Find where the given text appears and provide that cell's center as [X, Y] coordinate. 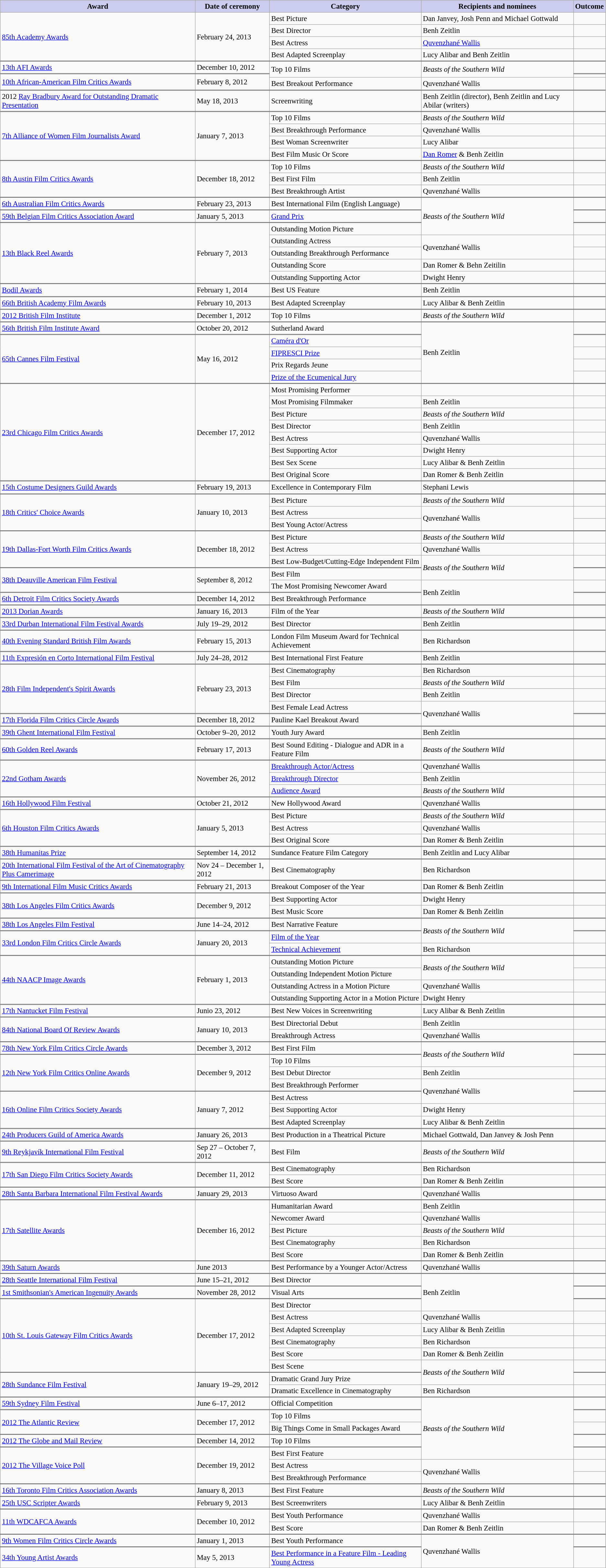
Caméra d'Or [345, 341]
39th Saturn Awards [98, 1267]
Best Film Music Or Score [345, 154]
Bodil Awards [98, 290]
Junio 23, 2012 [232, 1011]
February 1, 2013 [232, 980]
Most Promising Performer [345, 390]
Official Competition [345, 1403]
Audience Award [345, 791]
Stephani Lewis [497, 487]
19th Dallas-Fort Worth Film Critics Awards [98, 549]
Virtuoso Award [345, 1193]
8th Austin Film Critics Awards [98, 179]
Best Screenwriters [345, 1503]
15th Costume Designers Guild Awards [98, 487]
Best New Voices in Screenwriting [345, 1011]
Michael Gottwald, Dan Janvey & Josh Penn [497, 1135]
July 19–29, 2012 [232, 624]
28th Santa Barbara International Film Festival Awards [98, 1193]
June 15–21, 2012 [232, 1280]
Visual Arts [345, 1293]
Best Performance by a Younger Actor/Actress [345, 1267]
June 14–24, 2012 [232, 924]
May 18, 2013 [232, 101]
34th Young Artist Awards [98, 1557]
Award [98, 6]
February 7, 2013 [232, 253]
38th Los Angeles Film Critics Awards [98, 906]
The Most Promising Newcomer Award [345, 586]
Outstanding Score [345, 265]
23rd Chicago Film Critics Awards [98, 432]
Big Things Come in Small Packages Award [345, 1428]
Best Female Lead Actress [345, 707]
20th International Film Festival of the Art of Cinematography Plus Camerimage [98, 870]
Best Debut Director [345, 1073]
Lucy Alibar and Benh Zeitlin [497, 55]
January 20, 2013 [232, 943]
16th Hollywood Film Festival [98, 803]
New Hollywood Award [345, 803]
59th Sydney Film Festival [98, 1403]
January 1, 2013 [232, 1540]
Best Young Actor/Actress [345, 524]
Grand Prix [345, 217]
11th WDCAFCA Awards [98, 1521]
Date of ceremony [232, 6]
33rd Durban International Film Festival Awards [98, 624]
Recipients and nominees [497, 6]
85th Academy Awards [98, 37]
Benh Zeitlin (director), Benh Zeitlin and Lucy Abilar (writers) [497, 101]
2013 Dorian Awards [98, 611]
13th Black Reel Awards [98, 253]
1st Smithsonian's American Ingenuity Awards [98, 1293]
January 16, 2013 [232, 611]
Screenwriting [345, 101]
September 14, 2012 [232, 853]
January 19–29, 2012 [232, 1384]
Best Breakthrough Artist [345, 191]
Benh Zeitlin and Lucy Alibar [497, 853]
Dramatic Grand Jury Prize [345, 1378]
May 5, 2013 [232, 1557]
December 1, 2012 [232, 315]
28th Film Independent's Spirit Awards [98, 689]
Youth Jury Award [345, 732]
66th British Academy Film Awards [98, 302]
65th Cannes Film Festival [98, 359]
January 26, 2013 [232, 1135]
17th Florida Film Critics Circle Awards [98, 720]
6th Detroit Film Critics Society Awards [98, 599]
78th New York Film Critics Circle Awards [98, 1048]
Best Low-Budget/Cutting-Edge Independent Film [345, 561]
Best Performance in a Feature Film - Leading Young Actress [345, 1557]
July 24–28, 2012 [232, 658]
2012 The Atlantic Review [98, 1422]
Best Woman Screenwriter [345, 142]
7th Alliance of Women Film Journalists Award [98, 136]
Sep 27 – October 7, 2012 [232, 1152]
Technical Achievement [345, 949]
Pauline Kael Breakout Award [345, 720]
Best Music Score [345, 912]
Best Narrative Feature [345, 924]
Breakthrough Director [345, 779]
Best Sound Editing - Dialogue and ADR in a Feature Film [345, 749]
Lucy Alibar [497, 142]
38th Los Angeles Film Festival [98, 924]
16th Toronto Film Critics Association Awards [98, 1490]
Sundance Feature Film Category [345, 853]
40th Evening Standard British Film Awards [98, 641]
2012 The Village Voice Poll [98, 1466]
February 1, 2014 [232, 290]
London Film Museum Award for Technical Achievement [345, 641]
October 21, 2012 [232, 803]
Dan Janvey, Josh Penn and Michael Gottwald [497, 19]
11th Expresión en Corto International Film Festival [98, 658]
June 6–17, 2012 [232, 1403]
28th Sundance Film Festival [98, 1384]
Nov 24 – December 1, 2012 [232, 870]
Best International First Feature [345, 658]
44th NAACP Image Awards [98, 980]
17th San Diego Film Critics Society Awards [98, 1175]
November 26, 2012 [232, 779]
9th Women Film Critics Circle Awards [98, 1540]
33rd London Film Critics Circle Awards [98, 943]
October 20, 2012 [232, 328]
10th African-American Film Critics Awards [98, 82]
Outstanding Independent Motion Picture [345, 974]
October 9–20, 2012 [232, 732]
Best Directorial Debut [345, 1023]
39th Ghent International Film Festival [98, 732]
FIPRESCI Prize [345, 353]
60th Golden Reel Awards [98, 749]
Outcome [589, 6]
Best US Feature [345, 290]
May 16, 2012 [232, 359]
Newcomer Award [345, 1218]
Breakout Composer of the Year [345, 887]
17th Nantucket Film Festival [98, 1011]
Best Production in a Theatrical Picture [345, 1135]
December 19, 2012 [232, 1466]
Outstanding Supporting Actor in a Motion Picture [345, 998]
February 9, 2013 [232, 1503]
Breakthrough Actor/Actress [345, 766]
17th Satellite Awards [98, 1230]
10th St. Louis Gateway Film Critics Awards [98, 1335]
2012 Ray Bradbury Award for Outstanding Dramatic Presentation [98, 101]
2012 British Film Institute [98, 315]
Outstanding Breakthrough Performance [345, 253]
February 19, 2013 [232, 487]
Best Scene [345, 1366]
13th AFI Awards [98, 68]
9th International Film Music Critics Awards [98, 887]
February 10, 2013 [232, 302]
January 29, 2013 [232, 1193]
December 11, 2012 [232, 1175]
16th Online Film Critics Society Awards [98, 1110]
Breakthrough Actress [345, 1036]
February 24, 2013 [232, 37]
84th National Board Of Review Awards [98, 1030]
25th USC Scripter Awards [98, 1503]
December 3, 2012 [232, 1048]
June 2013 [232, 1267]
November 28, 2012 [232, 1293]
January 7, 2012 [232, 1110]
February 21, 2013 [232, 887]
September 8, 2012 [232, 580]
28th Seattle International Film Festival [98, 1280]
Prize of the Ecumenical Jury [345, 377]
Prix Regards Jeune [345, 365]
February 17, 2013 [232, 749]
January 7, 2013 [232, 136]
9th Reykjavík International Film Festival [98, 1152]
24th Producers Guild of America Awards [98, 1135]
6th Houston Film Critics Awards [98, 828]
18th Critics' Choice Awards [98, 512]
Best International Film (English Language) [345, 204]
Best Breakthrough Performer [345, 1085]
38th Humanitas Prize [98, 853]
December 16, 2012 [232, 1230]
Sutherland Award [345, 328]
January 8, 2013 [232, 1490]
56th British Film Institute Award [98, 328]
22nd Gotham Awards [98, 779]
February 15, 2013 [232, 641]
38th Deauville American Film Festival [98, 580]
Category [345, 6]
Dramatic Excellence in Cinematography [345, 1391]
2012 The Globe and Mail Review [98, 1441]
12th New York Film Critics Online Awards [98, 1073]
Best Breakout Performance [345, 84]
59th Belgian Film Critics Association Award [98, 217]
Outstanding Supporting Actor [345, 278]
Excellence in Contemporary Film [345, 487]
Outstanding Actress [345, 241]
Dan Romer & Behn Zeitilin [497, 265]
February 8, 2012 [232, 82]
Outstanding Actress in a Motion Picture [345, 986]
6th Australian Film Critics Awards [98, 204]
Most Promising Filmmaker [345, 402]
Best Sex Scene [345, 463]
Humanitarian Award [345, 1206]
